For the text-containing cell, return its midpoint in (X, Y) coordinate format. 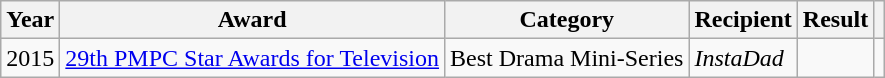
Result (835, 20)
InstaDad (743, 58)
Award (252, 20)
Recipient (743, 20)
2015 (30, 58)
29th PMPC Star Awards for Television (252, 58)
Year (30, 20)
Category (567, 20)
Best Drama Mini-Series (567, 58)
